Provide the [X, Y] coordinate of the cell's center where the given text is located.  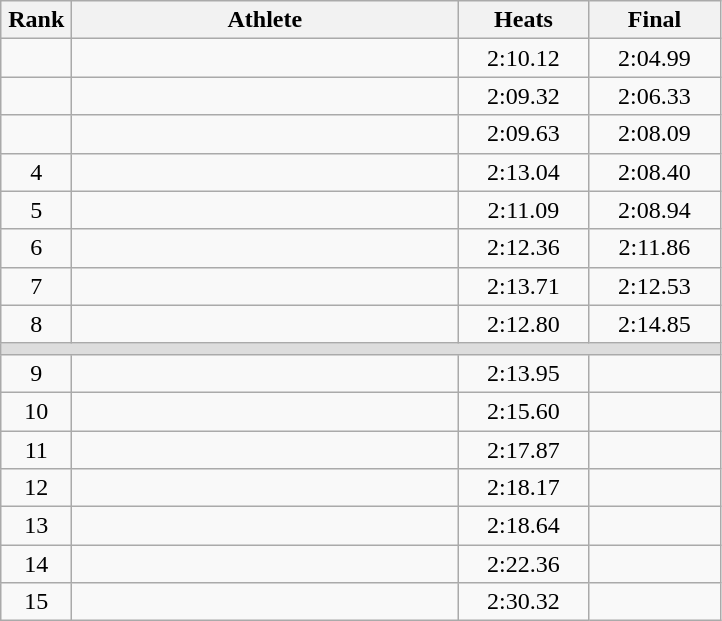
2:08.09 [654, 134]
5 [36, 210]
13 [36, 526]
2:11.86 [654, 248]
2:12.80 [524, 324]
2:06.33 [654, 96]
6 [36, 248]
2:13.71 [524, 286]
2:18.17 [524, 488]
2:08.40 [654, 172]
4 [36, 172]
8 [36, 324]
2:12.53 [654, 286]
Athlete [265, 20]
2:11.09 [524, 210]
11 [36, 449]
2:08.94 [654, 210]
2:14.85 [654, 324]
14 [36, 564]
2:22.36 [524, 564]
7 [36, 286]
12 [36, 488]
2:13.95 [524, 373]
2:18.64 [524, 526]
2:09.63 [524, 134]
Final [654, 20]
Heats [524, 20]
2:17.87 [524, 449]
15 [36, 602]
2:13.04 [524, 172]
9 [36, 373]
2:09.32 [524, 96]
10 [36, 411]
2:30.32 [524, 602]
Rank [36, 20]
2:10.12 [524, 58]
2:04.99 [654, 58]
2:12.36 [524, 248]
2:15.60 [524, 411]
